Locate the cell with the specified text and output its (X, Y) center coordinate. 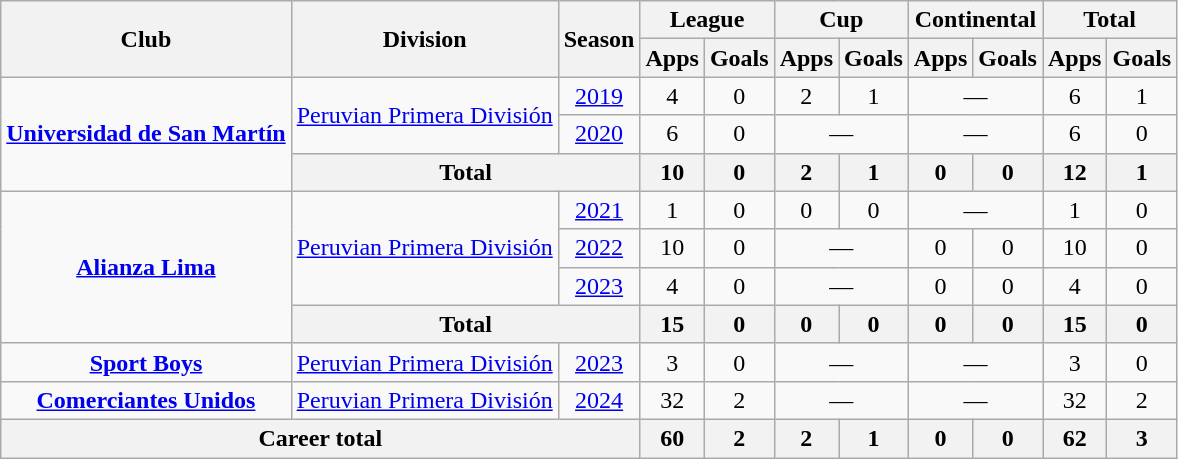
2019 (599, 96)
12 (1074, 172)
2021 (599, 210)
Division (424, 39)
Continental (975, 20)
62 (1074, 438)
League (707, 20)
2020 (599, 134)
Universidad de San Martín (146, 134)
2024 (599, 400)
Season (599, 39)
Alianza Lima (146, 267)
Cup (841, 20)
60 (672, 438)
Comerciantes Unidos (146, 400)
2022 (599, 248)
Career total (320, 438)
Sport Boys (146, 362)
Club (146, 39)
